Return (x, y) of the center of cell containing provided text 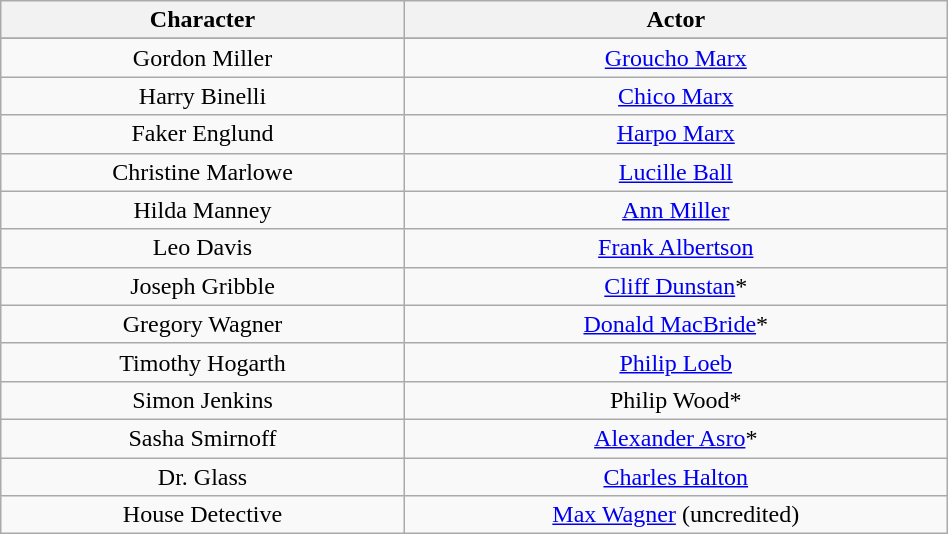
Alexander Asro* (676, 438)
Christine Marlowe (203, 172)
Frank Albertson (676, 248)
Donald MacBride* (676, 324)
Harpo Marx (676, 134)
Groucho Marx (676, 58)
Philip Wood* (676, 400)
Actor (676, 20)
Timothy Hogarth (203, 362)
Charles Halton (676, 477)
Faker Englund (203, 134)
Chico Marx (676, 96)
House Detective (203, 515)
Dr. Glass (203, 477)
Joseph Gribble (203, 286)
Hilda Manney (203, 210)
Character (203, 20)
Gregory Wagner (203, 324)
Ann Miller (676, 210)
Leo Davis (203, 248)
Max Wagner (uncredited) (676, 515)
Cliff Dunstan* (676, 286)
Gordon Miller (203, 58)
Harry Binelli (203, 96)
Sasha Smirnoff (203, 438)
Lucille Ball (676, 172)
Simon Jenkins (203, 400)
Philip Loeb (676, 362)
